From the cell containing the given text, extract its center point as (x, y) coordinate. 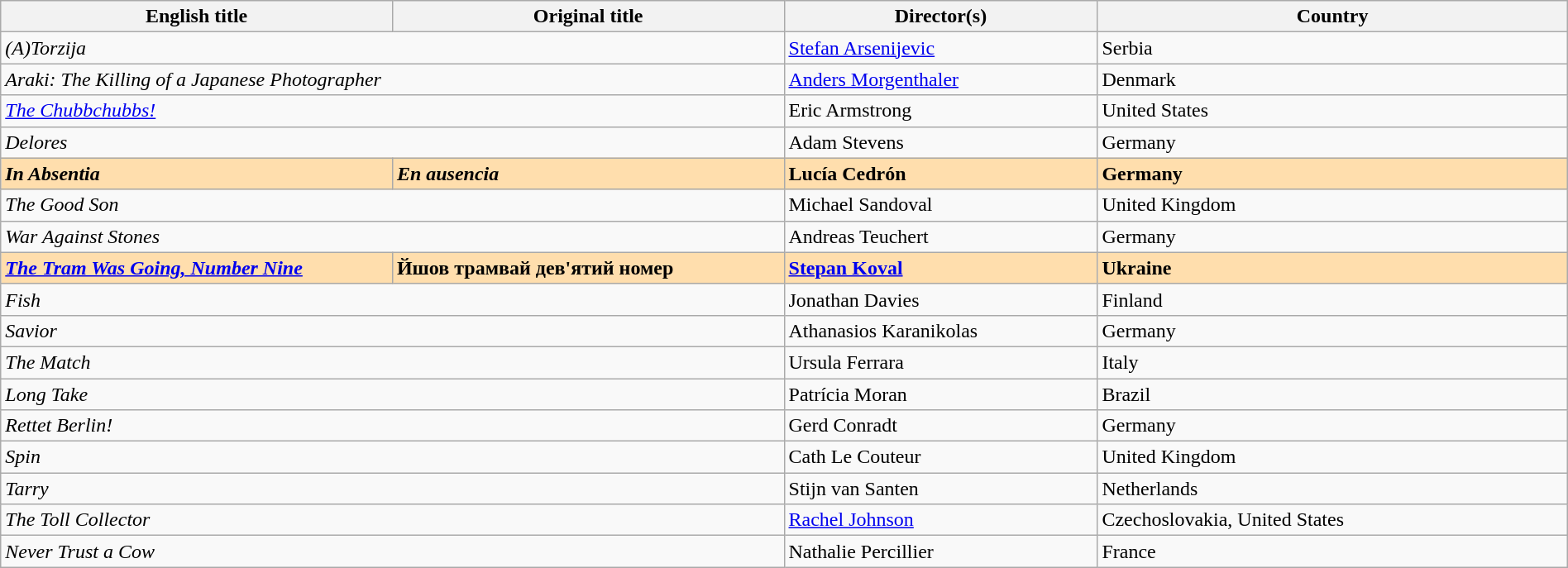
Serbia (1332, 48)
Brazil (1332, 394)
Director(s) (941, 17)
Andreas Teuchert (941, 236)
Eric Armstrong (941, 111)
Rettet Berlin! (392, 426)
Lucía Cedrón (941, 174)
English title (197, 17)
Denmark (1332, 79)
Tarry (392, 489)
Rachel Johnson (941, 520)
Gerd Conradt (941, 426)
Patrícia Moran (941, 394)
Adam Stevens (941, 142)
The Chubbchubbs! (392, 111)
Ukraine (1332, 268)
Anders Morgenthaler (941, 79)
Stefan Arsenijevic (941, 48)
Delores (392, 142)
Cath Le Couteur (941, 457)
Fish (392, 299)
En ausencia (588, 174)
The Tram Was Going, Number Nine (197, 268)
Savior (392, 331)
War Against Stones (392, 236)
In Absentia (197, 174)
Czechoslovakia, United States (1332, 520)
Stijn van Santen (941, 489)
Long Take (392, 394)
(A)Torzija (392, 48)
Michael Sandoval (941, 205)
Ursula Ferrara (941, 362)
Original title (588, 17)
The Toll Collector (392, 520)
Athanasios Karanikolas (941, 331)
Italy (1332, 362)
France (1332, 551)
Йшов трамвай дев'ятий номер (588, 268)
The Good Son (392, 205)
Jonathan Davies (941, 299)
Finland (1332, 299)
United States (1332, 111)
Netherlands (1332, 489)
Spin (392, 457)
Araki: The Killing of a Japanese Photographer (392, 79)
The Match (392, 362)
Nathalie Percillier (941, 551)
Country (1332, 17)
Stepan Koval (941, 268)
Never Trust a Cow (392, 551)
